Capture the cell that displays the provided text and extract its [X, Y] central coordinate. 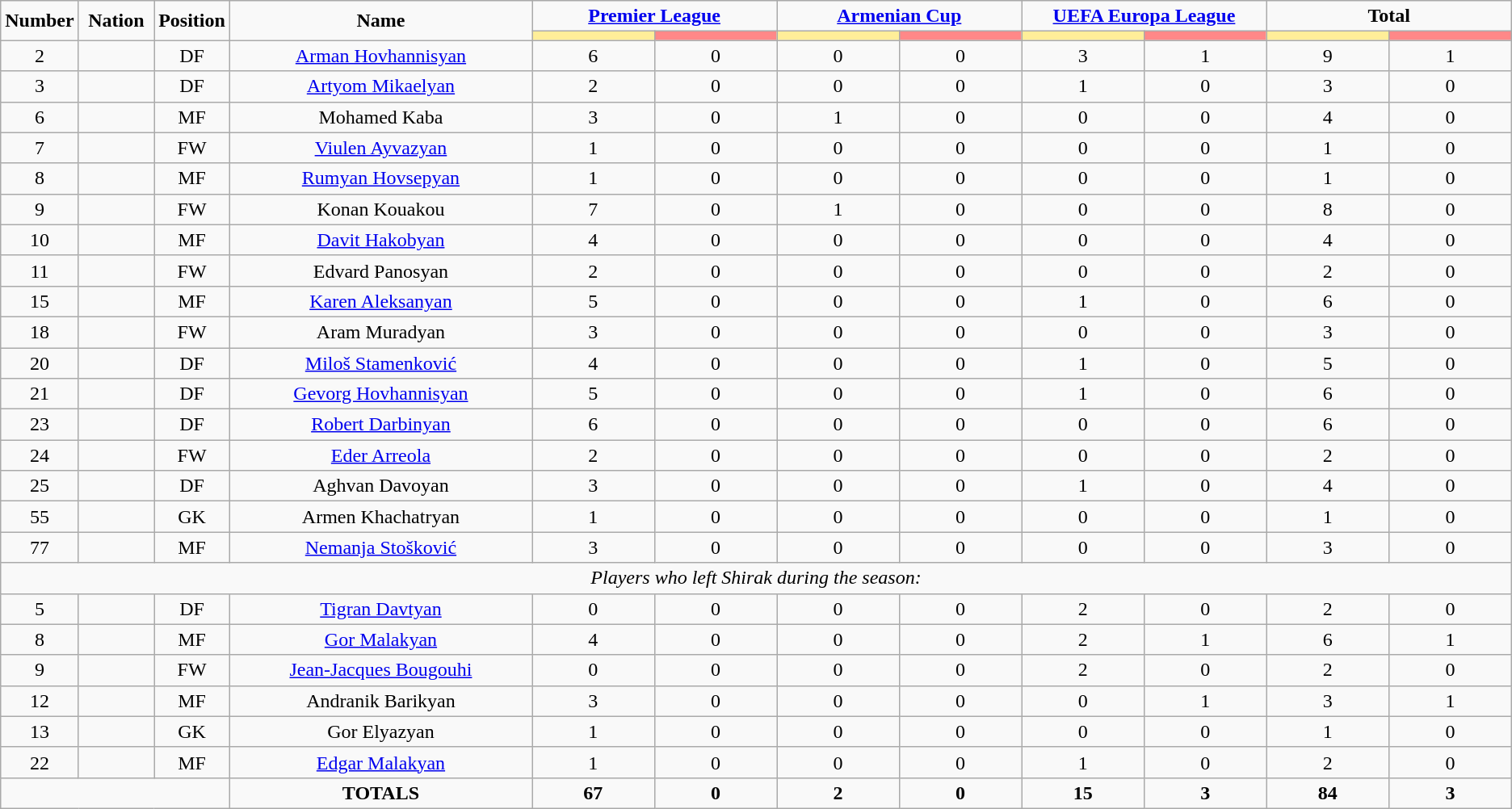
Position [192, 21]
Aram Muradyan [380, 332]
UEFA Europa League [1144, 16]
Total [1389, 16]
Nation [116, 21]
Karen Aleksanyan [380, 301]
Eder Arreola [380, 455]
67 [593, 793]
77 [40, 547]
Nemanja Stošković [380, 547]
Konan Kouakou [380, 209]
Gor Malakyan [380, 639]
Rumyan Hovsepyan [380, 178]
Number [40, 21]
Mohamed Kaba [380, 117]
Aghvan Davoyan [380, 486]
Premier League [654, 16]
55 [40, 517]
23 [40, 425]
10 [40, 240]
11 [40, 270]
24 [40, 455]
Edgar Malakyan [380, 762]
25 [40, 486]
Edvard Panosyan [380, 270]
Jean-Jacques Bougouhi [380, 670]
Gor Elyazyan [380, 731]
20 [40, 363]
Miloš Stamenković [380, 363]
Armenian Cup [900, 16]
18 [40, 332]
Viulen Ayvazyan [380, 148]
Robert Darbinyan [380, 425]
84 [1328, 793]
21 [40, 394]
TOTALS [380, 793]
Artyom Mikaelyan [380, 86]
Gevorg Hovhannisyan [380, 394]
22 [40, 762]
Davit Hakobyan [380, 240]
Tigran Davtyan [380, 609]
13 [40, 731]
Name [380, 21]
Armen Khachatryan [380, 517]
12 [40, 701]
Andranik Barikyan [380, 701]
Players who left Shirak during the season: [756, 578]
Arman Hovhannisyan [380, 56]
